For the text-containing cell, return its midpoint in (X, Y) coordinate format. 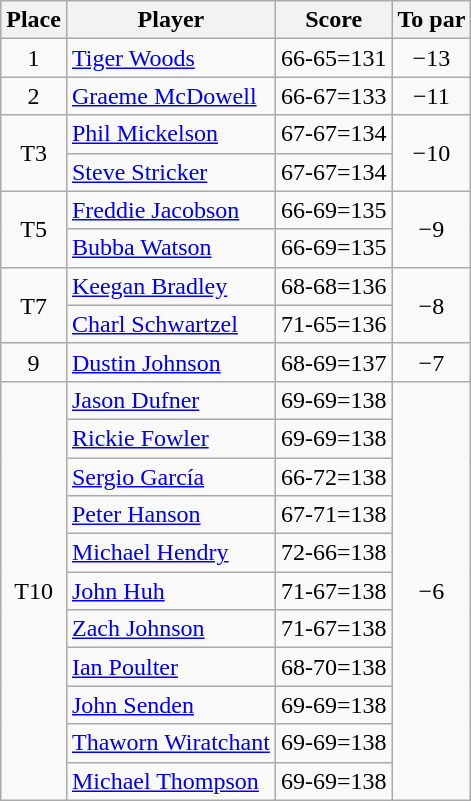
Jason Dufner (170, 400)
68-70=138 (334, 667)
Tiger Woods (170, 58)
68-68=136 (334, 286)
9 (34, 362)
−7 (432, 362)
Score (334, 20)
Michael Hendry (170, 553)
−11 (432, 96)
Player (170, 20)
Michael Thompson (170, 781)
66-67=133 (334, 96)
Freddie Jacobson (170, 210)
72-66=138 (334, 553)
−13 (432, 58)
Sergio García (170, 477)
T7 (34, 305)
T3 (34, 153)
Ian Poulter (170, 667)
Dustin Johnson (170, 362)
To par (432, 20)
66-72=138 (334, 477)
Rickie Fowler (170, 438)
2 (34, 96)
71-65=136 (334, 324)
−8 (432, 305)
Bubba Watson (170, 248)
T5 (34, 229)
T10 (34, 590)
Phil Mickelson (170, 134)
Graeme McDowell (170, 96)
Peter Hanson (170, 515)
Keegan Bradley (170, 286)
Charl Schwartzel (170, 324)
John Senden (170, 705)
John Huh (170, 591)
−9 (432, 229)
−6 (432, 590)
Zach Johnson (170, 629)
−10 (432, 153)
Thaworn Wiratchant (170, 743)
67-71=138 (334, 515)
1 (34, 58)
68-69=137 (334, 362)
66-65=131 (334, 58)
Steve Stricker (170, 172)
Place (34, 20)
